Pinpoint the cell where the given text exists, returning its (x, y) midpoint coordinate. 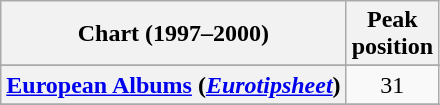
European Albums (Eurotipsheet) (174, 85)
Peakposition (392, 34)
Chart (1997–2000) (174, 34)
31 (392, 85)
